Locate the cell with the specified text and output its [x, y] center coordinate. 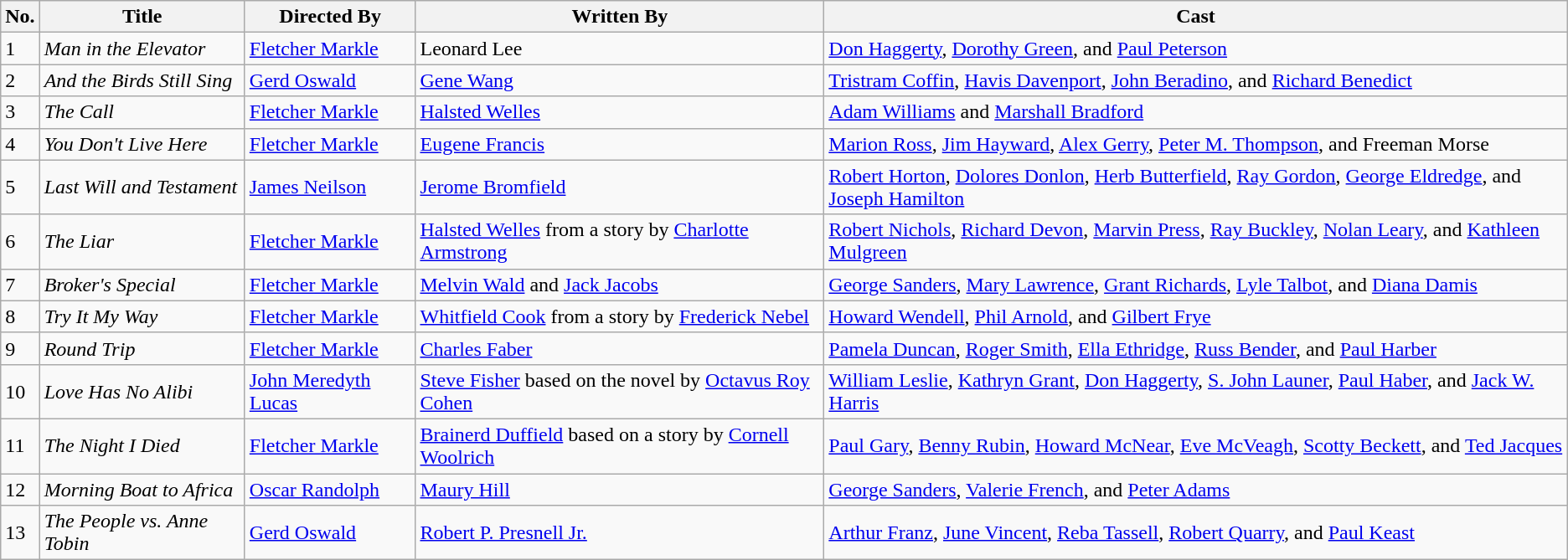
Try It My Way [142, 316]
4 [20, 144]
Brainerd Duffield based on a story by Cornell Woolrich [620, 445]
Oscar Randolph [330, 490]
The Night I Died [142, 445]
Title [142, 17]
The Call [142, 112]
Broker's Special [142, 285]
You Don't Live Here [142, 144]
The Liar [142, 241]
And the Birds Still Sing [142, 80]
13 [20, 532]
The People vs. Anne Tobin [142, 532]
Halsted Welles [620, 112]
No. [20, 17]
Maury Hill [620, 490]
9 [20, 348]
Robert Horton, Dolores Donlon, Herb Butterfield, Ray Gordon, George Eldredge, and Joseph Hamilton [1196, 188]
Jerome Bromfield [620, 188]
Arthur Franz, June Vincent, Reba Tassell, Robert Quarry, and Paul Keast [1196, 532]
Morning Boat to Africa [142, 490]
James Neilson [330, 188]
Pamela Duncan, Roger Smith, Ella Ethridge, Russ Bender, and Paul Harber [1196, 348]
Don Haggerty, Dorothy Green, and Paul Peterson [1196, 49]
Halsted Welles from a story by Charlotte Armstrong [620, 241]
Written By [620, 17]
William Leslie, Kathryn Grant, Don Haggerty, S. John Launer, Paul Haber, and Jack W. Harris [1196, 392]
2 [20, 80]
Paul Gary, Benny Rubin, Howard McNear, Eve McVeagh, Scotty Beckett, and Ted Jacques [1196, 445]
Melvin Wald and Jack Jacobs [620, 285]
7 [20, 285]
Robert P. Presnell Jr. [620, 532]
1 [20, 49]
Marion Ross, Jim Hayward, Alex Gerry, Peter M. Thompson, and Freeman Morse [1196, 144]
Robert Nichols, Richard Devon, Marvin Press, Ray Buckley, Nolan Leary, and Kathleen Mulgreen [1196, 241]
8 [20, 316]
5 [20, 188]
Eugene Francis [620, 144]
10 [20, 392]
Whitfield Cook from a story by Frederick Nebel [620, 316]
Charles Faber [620, 348]
Last Will and Testament [142, 188]
6 [20, 241]
Love Has No Alibi [142, 392]
Tristram Coffin, Havis Davenport, John Beradino, and Richard Benedict [1196, 80]
3 [20, 112]
Gene Wang [620, 80]
12 [20, 490]
George Sanders, Mary Lawrence, Grant Richards, Lyle Talbot, and Diana Damis [1196, 285]
Man in the Elevator [142, 49]
Steve Fisher based on the novel by Octavus Roy Cohen [620, 392]
John Meredyth Lucas [330, 392]
Adam Williams and Marshall Bradford [1196, 112]
Leonard Lee [620, 49]
Cast [1196, 17]
George Sanders, Valerie French, and Peter Adams [1196, 490]
Howard Wendell, Phil Arnold, and Gilbert Frye [1196, 316]
Directed By [330, 17]
11 [20, 445]
Round Trip [142, 348]
